Pinpoint the cell where the given text exists, returning its (X, Y) midpoint coordinate. 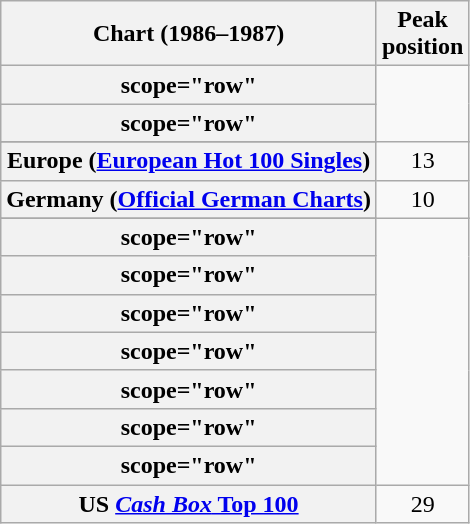
Germany (Official German Charts) (189, 199)
29 (422, 503)
Chart (1986–1987) (189, 34)
13 (422, 161)
Peakposition (422, 34)
10 (422, 199)
Europe (European Hot 100 Singles) (189, 161)
US Cash Box Top 100 (189, 503)
